Locate the cell with the specified text and output its [x, y] center coordinate. 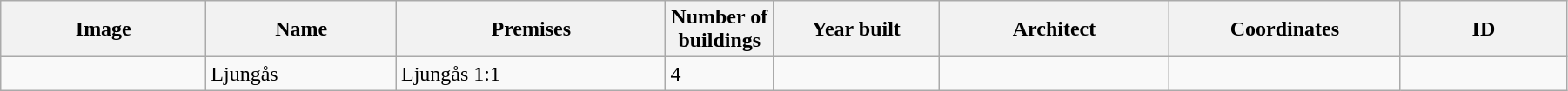
Ljungås 1:1 [531, 74]
Coordinates [1284, 29]
ID [1483, 29]
Ljungås [301, 74]
4 [720, 74]
Image [104, 29]
Name [301, 29]
Premises [531, 29]
Architect [1055, 29]
Year built [856, 29]
Number ofbuildings [720, 29]
